Return the (x, y) coordinate for the center point of the cell that contains the specified text.  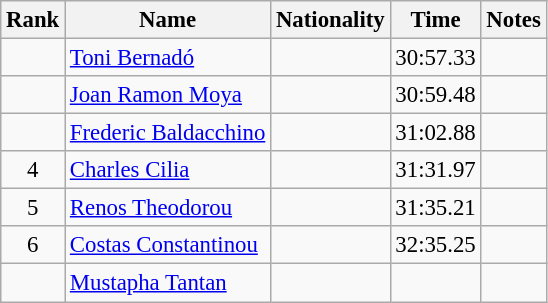
30:57.33 (436, 58)
4 (33, 170)
Time (436, 20)
Mustapha Tantan (168, 283)
5 (33, 208)
Rank (33, 20)
Costas Constantinou (168, 245)
Joan Ramon Moya (168, 95)
31:31.97 (436, 170)
Toni Bernadó (168, 58)
Nationality (330, 20)
Frederic Baldacchino (168, 133)
6 (33, 245)
Renos Theodorou (168, 208)
31:35.21 (436, 208)
30:59.48 (436, 95)
31:02.88 (436, 133)
32:35.25 (436, 245)
Notes (514, 20)
Name (168, 20)
Charles Cilia (168, 170)
